Find where the given text appears and provide that cell's center as [X, Y] coordinate. 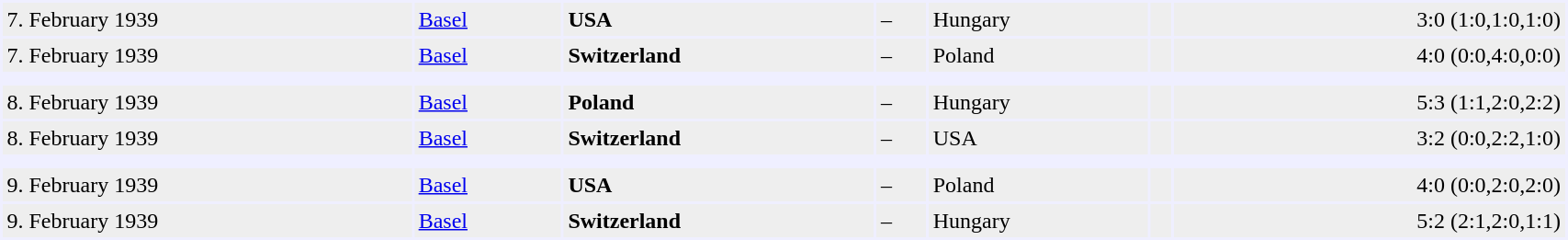
5:3 (1:1,2:0,2:2) [1371, 102]
4:0 (0:0,2:0,2:0) [1371, 185]
3:0 (1:0,1:0,1:0) [1371, 19]
5:2 (2:1,2:0,1:1) [1371, 221]
4:0 (0:0,4:0,0:0) [1371, 55]
3:2 (0:0,2:2,1:0) [1371, 138]
